Detect which cell encompasses the target text, then output its (x, y) center coordinate. 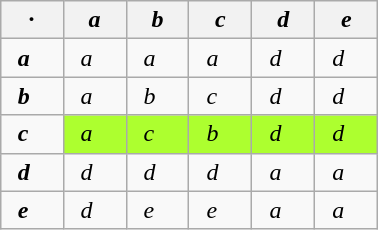
· (32, 20)
